Extract the (x, y) coordinate from the center of the cell holding the provided text.  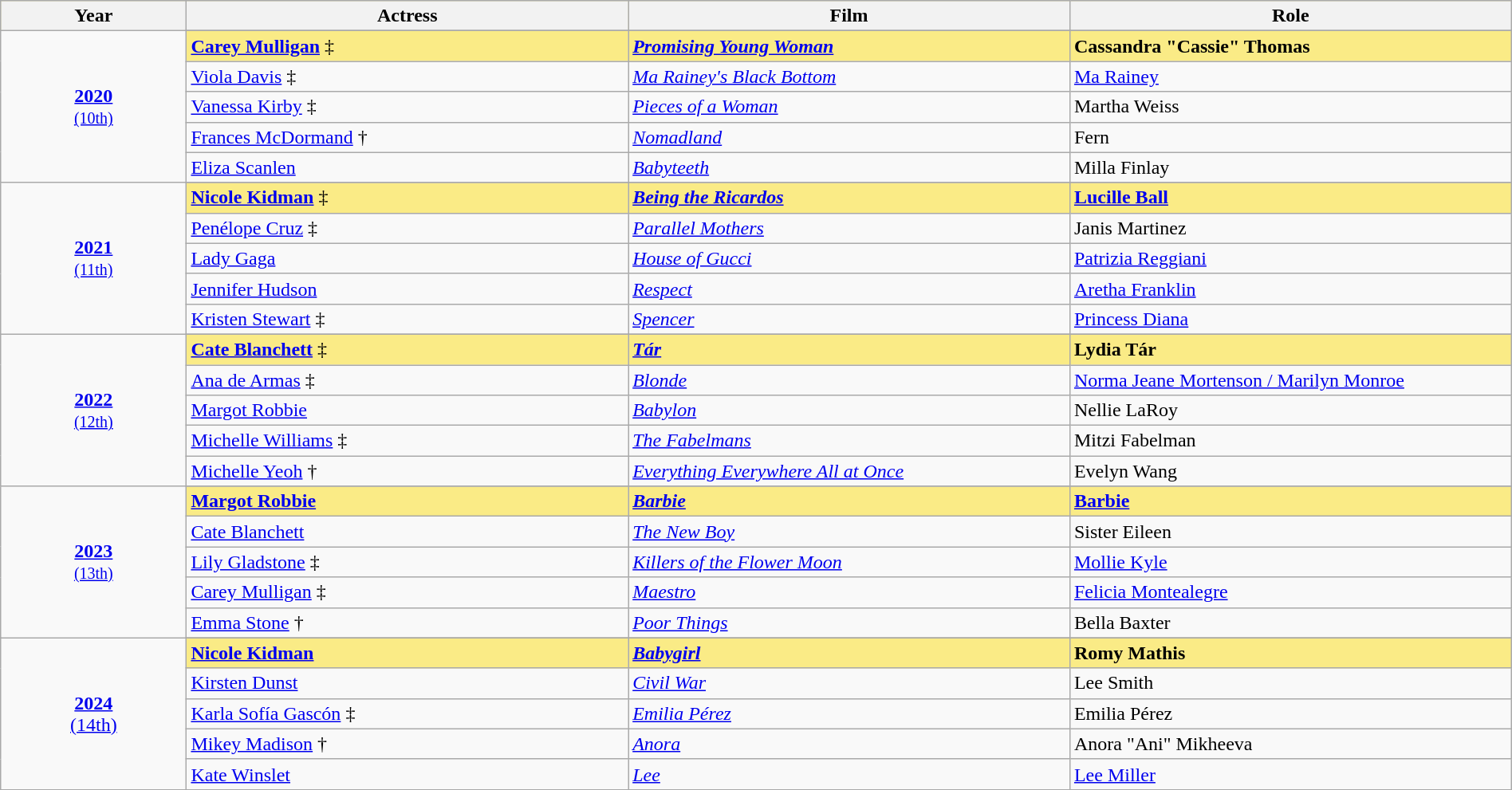
Blonde (849, 380)
Respect (849, 289)
Lily Gladstone ‡ (408, 562)
2020(10th) (94, 107)
Lee (849, 774)
Nellie LaRoy (1290, 411)
Poor Things (849, 623)
Princess Diana (1290, 319)
Civil War (849, 683)
Patrizia Reggiani (1290, 258)
2023(13th) (94, 562)
Vanessa Kirby ‡ (408, 107)
Babylon (849, 411)
Kirsten Dunst (408, 683)
The Fabelmans (849, 441)
Fern (1290, 137)
Sister Eileen (1290, 532)
Spencer (849, 319)
Year (94, 16)
Felicia Montealegre (1290, 592)
Janis Martinez (1290, 228)
Michelle Yeoh † (408, 471)
Tár (849, 349)
Nicole Kidman ‡ (408, 198)
Evelyn Wang (1290, 471)
Karla Sofía Gascón ‡ (408, 713)
Role (1290, 16)
Babygirl (849, 653)
Lucille Ball (1290, 198)
Lee Smith (1290, 683)
Cassandra "Cassie" Thomas (1290, 46)
2022(12th) (94, 410)
Michelle Williams ‡ (408, 441)
Nicole Kidman (408, 653)
Penélope Cruz ‡ (408, 228)
Aretha Franklin (1290, 289)
Milla Finlay (1290, 167)
Promising Young Woman (849, 46)
Cate Blanchett ‡ (408, 349)
Lady Gaga (408, 258)
Viola Davis ‡ (408, 77)
House of Gucci (849, 258)
Mitzi Fabelman (1290, 441)
Actress (408, 16)
Emma Stone † (408, 623)
Romy Mathis (1290, 653)
Anora (849, 744)
Mikey Madison † (408, 744)
Eliza Scanlen (408, 167)
Cate Blanchett (408, 532)
Norma Jeane Mortenson / Marilyn Monroe (1290, 380)
Parallel Mothers (849, 228)
Killers of the Flower Moon (849, 562)
2021(11th) (94, 258)
Bella Baxter (1290, 623)
Lydia Tár (1290, 349)
Frances McDormand † (408, 137)
Mollie Kyle (1290, 562)
Ma Rainey's Black Bottom (849, 77)
Anora "Ani" Mikheeva (1290, 744)
Ma Rainey (1290, 77)
2024(14th) (94, 713)
Ana de Armas ‡ (408, 380)
Martha Weiss (1290, 107)
Film (849, 16)
Kristen Stewart ‡ (408, 319)
Being the Ricardos (849, 198)
Nomadland (849, 137)
Maestro (849, 592)
Kate Winslet (408, 774)
Pieces of a Woman (849, 107)
Everything Everywhere All at Once (849, 471)
Babyteeth (849, 167)
Jennifer Hudson (408, 289)
Lee Miller (1290, 774)
The New Boy (849, 532)
